Pinpoint the cell where the given text exists, returning its (X, Y) midpoint coordinate. 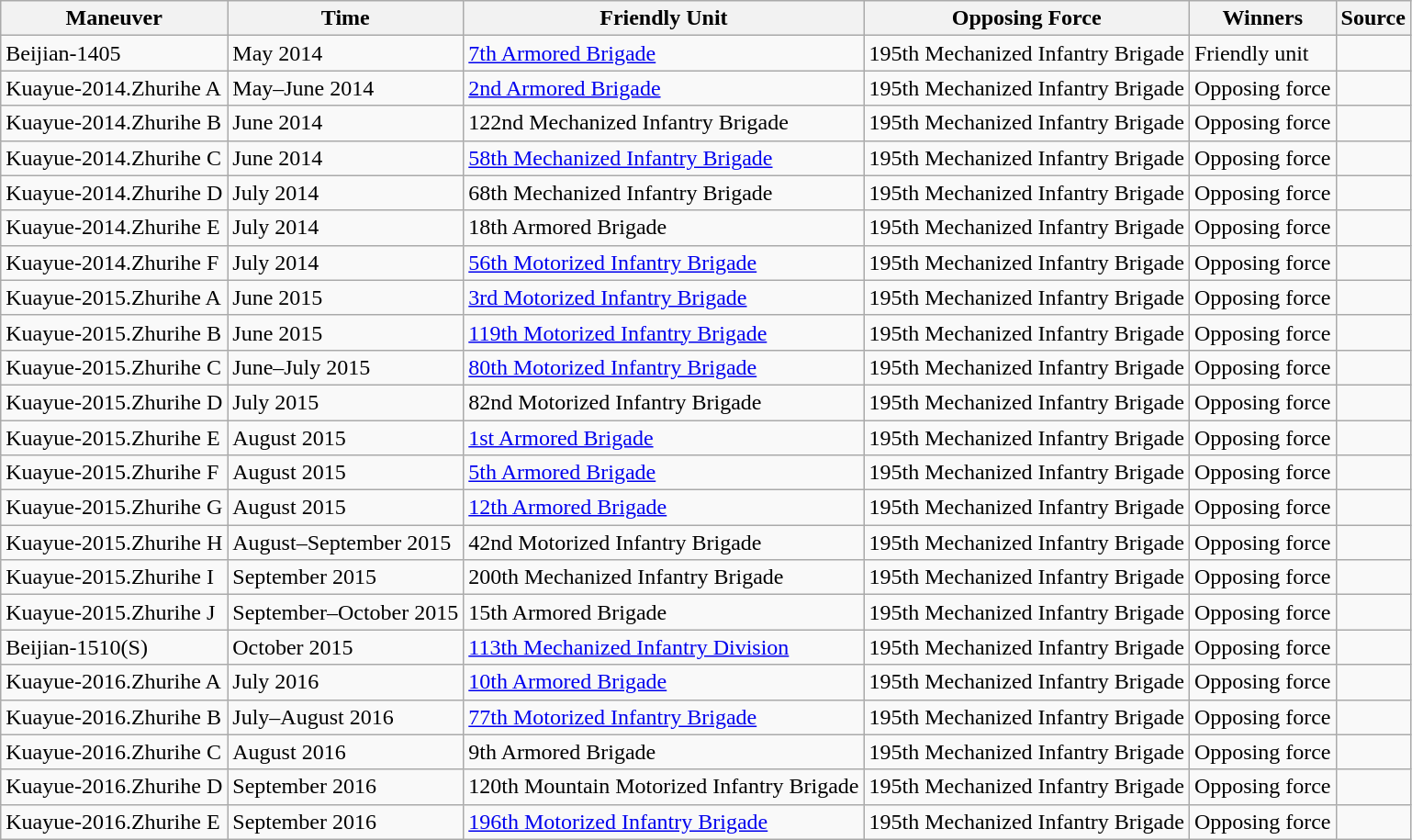
200th Mechanized Infantry Brigade (664, 577)
Maneuver (114, 18)
3rd Motorized Infantry Brigade (664, 297)
18th Armored Brigade (664, 228)
Kuayue-2015.Zhurihe D (114, 402)
Kuayue-2015.Zhurihe H (114, 543)
August 2016 (345, 752)
120th Mountain Motorized Infantry Brigade (664, 787)
113th Mechanized Infantry Division (664, 647)
Kuayue-2015.Zhurihe G (114, 508)
June–July 2015 (345, 367)
September 2015 (345, 577)
Friendly unit (1262, 53)
196th Motorized Infantry Brigade (664, 822)
10th Armored Brigade (664, 682)
September–October 2015 (345, 612)
Kuayue-2015.Zhurihe J (114, 612)
Kuayue-2014.Zhurihe F (114, 263)
5th Armored Brigade (664, 473)
Kuayue-2015.Zhurihe A (114, 297)
Kuayue-2014.Zhurihe B (114, 123)
Kuayue-2015.Zhurihe I (114, 577)
82nd Motorized Infantry Brigade (664, 402)
Beijian-1405 (114, 53)
July 2016 (345, 682)
Kuayue-2014.Zhurihe C (114, 158)
42nd Motorized Infantry Brigade (664, 543)
July 2015 (345, 402)
Source (1373, 18)
15th Armored Brigade (664, 612)
Kuayue-2015.Zhurihe B (114, 332)
Kuayue-2015.Zhurihe C (114, 367)
Winners (1262, 18)
58th Mechanized Infantry Brigade (664, 158)
80th Motorized Infantry Brigade (664, 367)
Beijian-1510(S) (114, 647)
Time (345, 18)
May 2014 (345, 53)
68th Mechanized Infantry Brigade (664, 193)
1st Armored Brigade (664, 438)
October 2015 (345, 647)
12th Armored Brigade (664, 508)
122nd Mechanized Infantry Brigade (664, 123)
2nd Armored Brigade (664, 88)
Opposing Force (1026, 18)
Kuayue-2016.Zhurihe A (114, 682)
77th Motorized Infantry Brigade (664, 717)
Kuayue-2016.Zhurihe B (114, 717)
May–June 2014 (345, 88)
Friendly Unit (664, 18)
Kuayue-2014.Zhurihe A (114, 88)
Kuayue-2015.Zhurihe E (114, 438)
119th Motorized Infantry Brigade (664, 332)
July–August 2016 (345, 717)
Kuayue-2014.Zhurihe D (114, 193)
Kuayue-2016.Zhurihe D (114, 787)
Kuayue-2016.Zhurihe C (114, 752)
56th Motorized Infantry Brigade (664, 263)
9th Armored Brigade (664, 752)
Kuayue-2015.Zhurihe F (114, 473)
Kuayue-2016.Zhurihe E (114, 822)
August–September 2015 (345, 543)
7th Armored Brigade (664, 53)
Kuayue-2014.Zhurihe E (114, 228)
